Extract the [x, y] coordinate from the center of the cell holding the provided text.  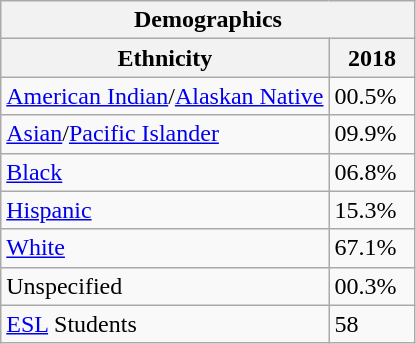
ESL Students [165, 324]
00.3% [372, 286]
09.9% [372, 134]
06.8% [372, 172]
2018 [372, 58]
Asian/Pacific Islander [165, 134]
American Indian/Alaskan Native [165, 96]
00.5% [372, 96]
58 [372, 324]
15.3% [372, 210]
Hispanic [165, 210]
Demographics [208, 20]
White [165, 248]
67.1% [372, 248]
Ethnicity [165, 58]
Black [165, 172]
Unspecified [165, 286]
